Output the [x, y] coordinate of the center of the cell containing the given text.  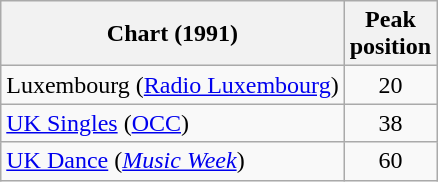
Peakposition [390, 34]
UK Dance (Music Week) [172, 161]
Chart (1991) [172, 34]
Luxembourg (Radio Luxembourg) [172, 85]
60 [390, 161]
20 [390, 85]
UK Singles (OCC) [172, 123]
38 [390, 123]
